Provide the [x, y] coordinate of the cell's center where the given text is located.  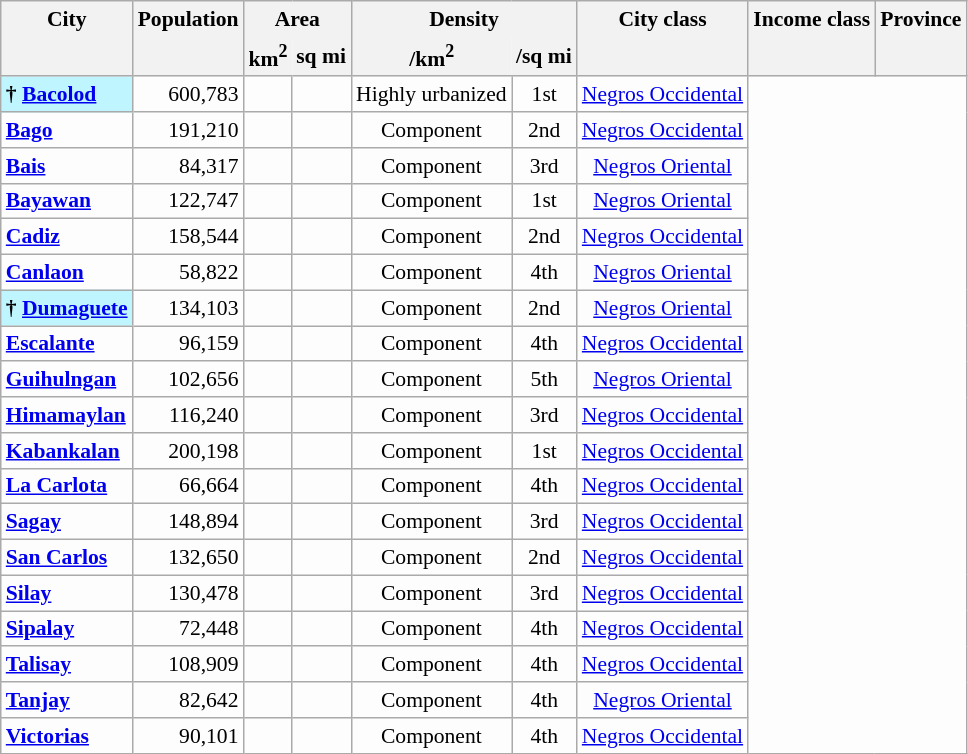
/km2 [432, 56]
sq mi [322, 56]
Province [920, 18]
† Bacolod [67, 95]
Guihulngan [67, 380]
Victorias [67, 736]
† Dumaguete [67, 308]
Talisay [67, 665]
Bago [67, 130]
Cadiz [67, 237]
km2 [268, 56]
102,656 [188, 380]
96,159 [188, 344]
5th [544, 380]
122,747 [188, 201]
108,909 [188, 665]
Bayawan [67, 201]
132,650 [188, 558]
130,478 [188, 593]
Silay [67, 593]
Bais [67, 166]
Canlaon [67, 273]
Himamaylan [67, 415]
116,240 [188, 415]
La Carlota [67, 486]
148,894 [188, 522]
191,210 [188, 130]
82,642 [188, 700]
58,822 [188, 273]
Density [464, 18]
Area [298, 18]
200,198 [188, 451]
72,448 [188, 629]
Population [188, 18]
134,103 [188, 308]
San Carlos [67, 558]
158,544 [188, 237]
/sq mi [544, 56]
Income class [812, 18]
600,783 [188, 95]
66,664 [188, 486]
Highly urbanized [432, 95]
Tanjay [67, 700]
City [67, 18]
Escalante [67, 344]
90,101 [188, 736]
Sipalay [67, 629]
City class [662, 18]
84,317 [188, 166]
Kabankalan [67, 451]
Sagay [67, 522]
